Find where the given text appears and provide that cell's center as [X, Y] coordinate. 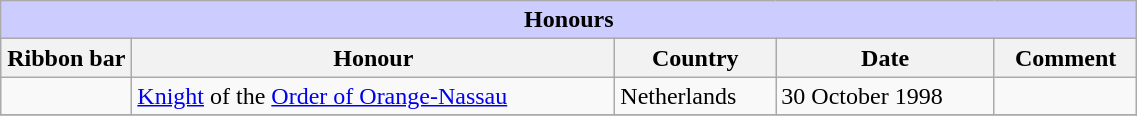
Honours [569, 20]
Netherlands [696, 96]
Country [696, 58]
Ribbon bar [66, 58]
Knight of the Order of Orange-Nassau [374, 96]
30 October 1998 [886, 96]
Comment [1066, 58]
Honour [374, 58]
Date [886, 58]
